Return the (X, Y) coordinate for the center point of the cell that contains the specified text.  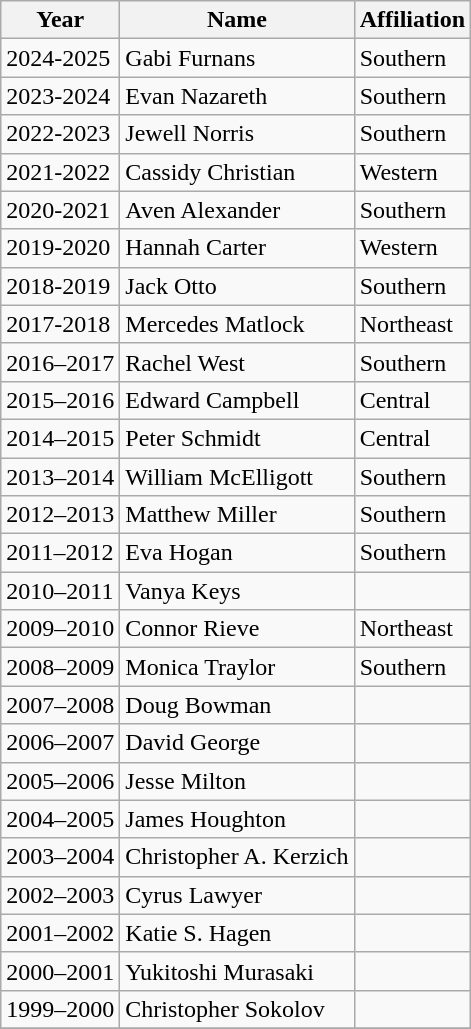
2018-2019 (60, 286)
2023-2024 (60, 96)
2006–2007 (60, 743)
Evan Nazareth (237, 96)
Vanya Keys (237, 591)
Jack Otto (237, 286)
Christopher Sokolov (237, 1009)
2000–2001 (60, 971)
Peter Schmidt (237, 438)
Gabi Furnans (237, 58)
Eva Hogan (237, 553)
William McElligott (237, 477)
Matthew Miller (237, 515)
Edward Campbell (237, 400)
Monica Traylor (237, 667)
2003–2004 (60, 857)
2011–2012 (60, 553)
Jewell Norris (237, 134)
2007–2008 (60, 705)
Year (60, 20)
2022-2023 (60, 134)
Yukitoshi Murasaki (237, 971)
Doug Bowman (237, 705)
2021-2022 (60, 172)
2014–2015 (60, 438)
1999–2000 (60, 1009)
Hannah Carter (237, 248)
Mercedes Matlock (237, 324)
2009–2010 (60, 629)
2008–2009 (60, 667)
2016–2017 (60, 362)
2005–2006 (60, 781)
Aven Alexander (237, 210)
James Houghton (237, 819)
Cassidy Christian (237, 172)
2017-2018 (60, 324)
Connor Rieve (237, 629)
Katie S. Hagen (237, 933)
Jesse Milton (237, 781)
Affiliation (412, 20)
2019-2020 (60, 248)
Cyrus Lawyer (237, 895)
2001–2002 (60, 933)
Christopher A. Kerzich (237, 857)
2010–2011 (60, 591)
2024-2025 (60, 58)
2013–2014 (60, 477)
Rachel West (237, 362)
2002–2003 (60, 895)
2004–2005 (60, 819)
2020-2021 (60, 210)
2015–2016 (60, 400)
Name (237, 20)
2012–2013 (60, 515)
David George (237, 743)
